Output the (x, y) coordinate of the center of the cell containing the given text.  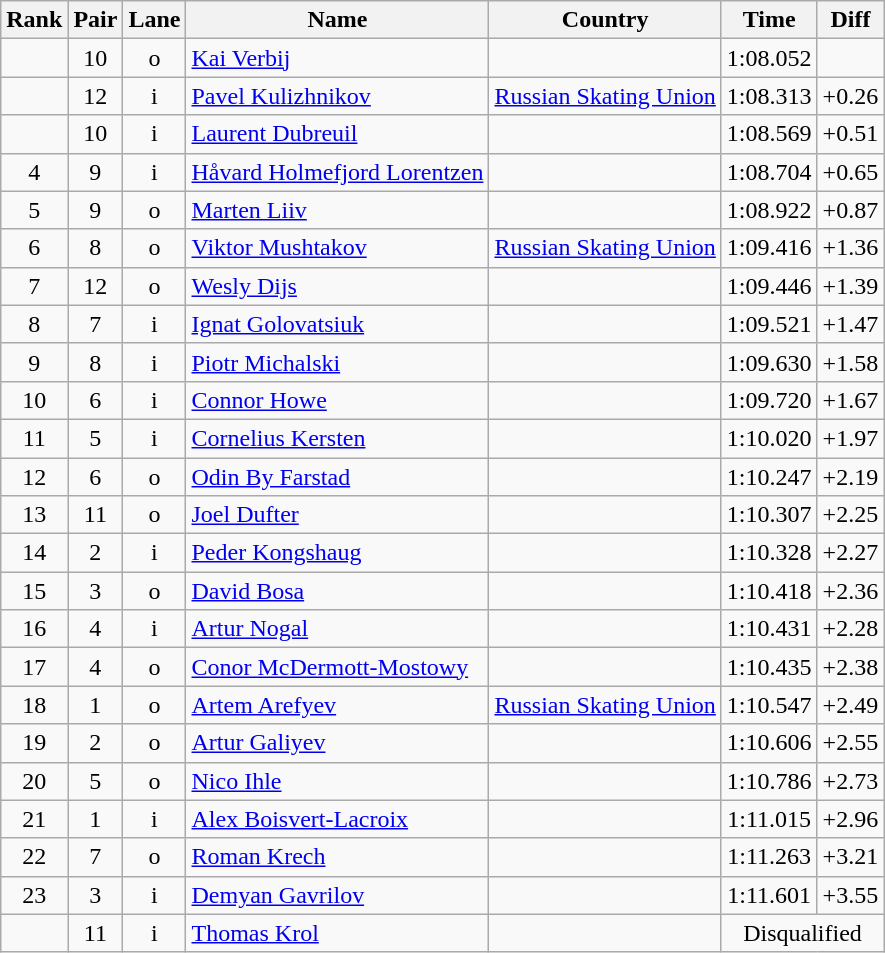
+2.55 (850, 743)
Pair (96, 20)
17 (34, 667)
+3.21 (850, 857)
Cornelius Kersten (338, 438)
Odin By Farstad (338, 477)
+2.38 (850, 667)
1:10.020 (769, 438)
+0.26 (850, 96)
Wesly Dijs (338, 286)
1:10.786 (769, 781)
+1.97 (850, 438)
Viktor Mushtakov (338, 248)
1:10.307 (769, 515)
Roman Krech (338, 857)
1:09.630 (769, 362)
Ignat Golovatsiuk (338, 324)
Piotr Michalski (338, 362)
Peder Kongshaug (338, 553)
Håvard Holmefjord Lorentzen (338, 172)
Diff (850, 20)
+0.65 (850, 172)
21 (34, 819)
+2.49 (850, 705)
Artur Nogal (338, 629)
13 (34, 515)
1:11.263 (769, 857)
1:09.416 (769, 248)
1:10.418 (769, 591)
+1.36 (850, 248)
1:09.446 (769, 286)
Pavel Kulizhnikov (338, 96)
David Bosa (338, 591)
Laurent Dubreuil (338, 134)
+2.27 (850, 553)
+2.25 (850, 515)
1:08.313 (769, 96)
Time (769, 20)
Demyan Gavrilov (338, 895)
Country (605, 20)
19 (34, 743)
Thomas Krol (338, 933)
Kai Verbij (338, 58)
Marten Liiv (338, 210)
Nico Ihle (338, 781)
1:10.435 (769, 667)
+3.55 (850, 895)
+1.47 (850, 324)
1:10.328 (769, 553)
1:11.015 (769, 819)
+2.19 (850, 477)
Connor Howe (338, 400)
23 (34, 895)
1:10.431 (769, 629)
+2.36 (850, 591)
1:09.521 (769, 324)
+2.28 (850, 629)
+1.67 (850, 400)
Joel Dufter (338, 515)
1:10.547 (769, 705)
1:10.247 (769, 477)
+2.96 (850, 819)
Alex Boisvert-Lacroix (338, 819)
Rank (34, 20)
1:08.569 (769, 134)
20 (34, 781)
Conor McDermott-Mostowy (338, 667)
22 (34, 857)
1:08.922 (769, 210)
1:09.720 (769, 400)
1:08.052 (769, 58)
+0.87 (850, 210)
Name (338, 20)
Disqualified (802, 933)
Artur Galiyev (338, 743)
1:08.704 (769, 172)
+0.51 (850, 134)
1:10.606 (769, 743)
Artem Arefyev (338, 705)
+2.73 (850, 781)
15 (34, 591)
Lane (154, 20)
16 (34, 629)
14 (34, 553)
+1.39 (850, 286)
18 (34, 705)
1:11.601 (769, 895)
+1.58 (850, 362)
